Determine the [x, y] coordinate at the center of the cell enclosing the given text.  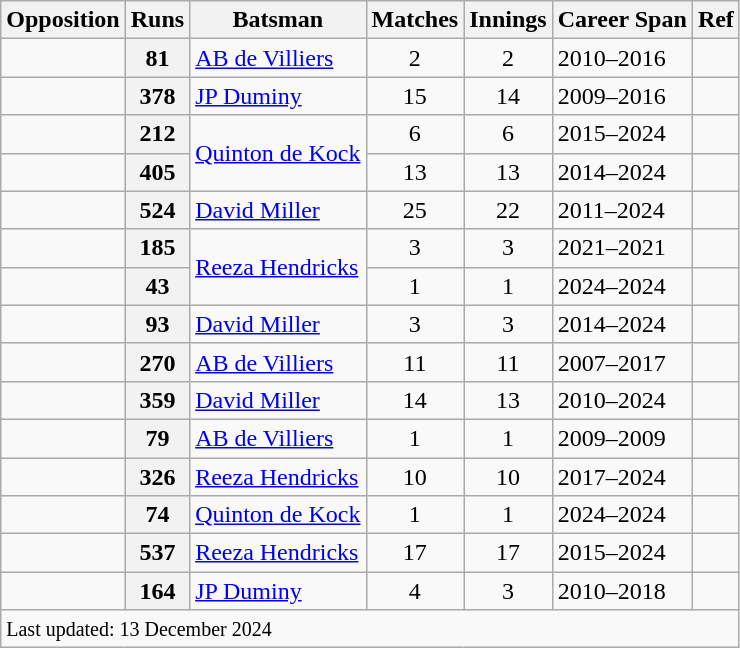
405 [157, 172]
Batsman [278, 20]
2011–2024 [622, 210]
2021–2021 [622, 248]
43 [157, 286]
537 [157, 553]
Last updated: 13 December 2024 [370, 629]
2009–2016 [622, 96]
326 [157, 477]
2007–2017 [622, 362]
Career Span [622, 20]
212 [157, 134]
74 [157, 515]
185 [157, 248]
2010–2016 [622, 58]
Runs [157, 20]
93 [157, 324]
270 [157, 362]
164 [157, 591]
Matches [415, 20]
2017–2024 [622, 477]
4 [415, 591]
2009–2009 [622, 438]
25 [415, 210]
15 [415, 96]
Opposition [63, 20]
2010–2018 [622, 591]
2010–2024 [622, 400]
524 [157, 210]
Innings [508, 20]
359 [157, 400]
81 [157, 58]
79 [157, 438]
378 [157, 96]
22 [508, 210]
Ref [716, 20]
